Return the [x, y] coordinate for the center point of the cell that contains the specified text.  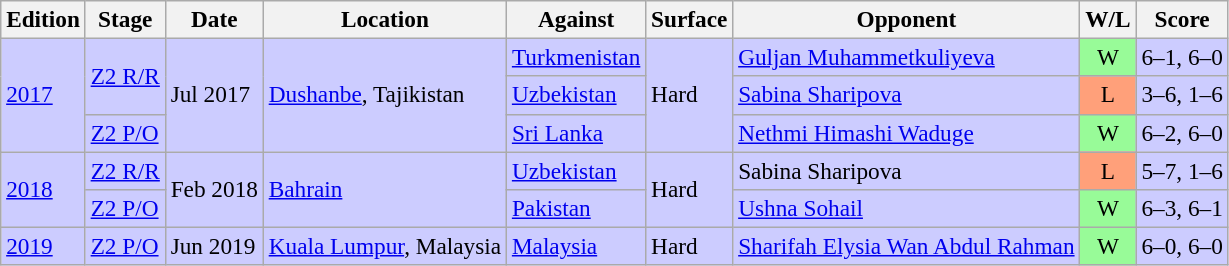
Kuala Lumpur, Malaysia [384, 246]
2019 [44, 246]
Nethmi Himashi Waduge [906, 133]
Dushanbe, Tajikistan [384, 94]
Surface [690, 19]
6–1, 6–0 [1182, 57]
6–0, 6–0 [1182, 246]
5–7, 1–6 [1182, 170]
Turkmenistan [576, 57]
2018 [44, 189]
Opponent [906, 19]
3–6, 1–6 [1182, 95]
Bahrain [384, 189]
Date [214, 19]
2017 [44, 94]
Feb 2018 [214, 189]
Score [1182, 19]
6–3, 6–1 [1182, 208]
6–2, 6–0 [1182, 133]
Jun 2019 [214, 246]
Malaysia [576, 246]
Sharifah Elysia Wan Abdul Rahman [906, 246]
Against [576, 19]
Sri Lanka [576, 133]
Jul 2017 [214, 94]
Pakistan [576, 208]
Ushna Sohail [906, 208]
W/L [1108, 19]
Guljan Muhammetkuliyeva [906, 57]
Edition [44, 19]
Location [384, 19]
Stage [125, 19]
